Extract the [x, y] coordinate from the center of the cell holding the provided text.  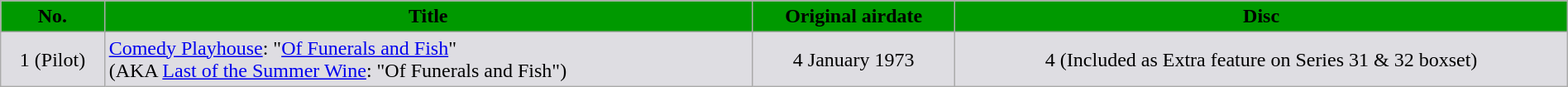
Title [428, 17]
Disc [1261, 17]
Original airdate [853, 17]
4 January 1973 [853, 60]
4 (Included as Extra feature on Series 31 & 32 boxset) [1261, 60]
No. [53, 17]
Comedy Playhouse: "Of Funerals and Fish"(AKA Last of the Summer Wine: "Of Funerals and Fish") [428, 60]
1 (Pilot) [53, 60]
